Extract the (X, Y) coordinate from the center of the cell holding the provided text.  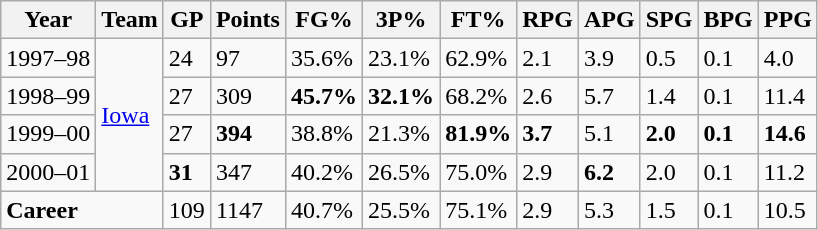
2.6 (548, 96)
FT% (478, 20)
RPG (548, 20)
1999–00 (48, 134)
40.7% (324, 210)
35.6% (324, 58)
14.6 (788, 134)
2000–01 (48, 172)
3.9 (609, 58)
APG (609, 20)
394 (248, 134)
26.5% (402, 172)
1.4 (669, 96)
11.4 (788, 96)
10.5 (788, 210)
1998–99 (48, 96)
3P% (402, 20)
3.7 (548, 134)
Points (248, 20)
21.3% (402, 134)
0.5 (669, 58)
1.5 (669, 210)
5.3 (609, 210)
2.1 (548, 58)
68.2% (478, 96)
75.1% (478, 210)
6.2 (609, 172)
309 (248, 96)
BPG (728, 20)
45.7% (324, 96)
32.1% (402, 96)
31 (186, 172)
62.9% (478, 58)
25.5% (402, 210)
5.7 (609, 96)
SPG (669, 20)
11.2 (788, 172)
75.0% (478, 172)
1147 (248, 210)
Career (82, 210)
Year (48, 20)
5.1 (609, 134)
347 (248, 172)
GP (186, 20)
109 (186, 210)
23.1% (402, 58)
4.0 (788, 58)
Iowa (130, 115)
38.8% (324, 134)
1997–98 (48, 58)
FG% (324, 20)
97 (248, 58)
Team (130, 20)
PPG (788, 20)
81.9% (478, 134)
24 (186, 58)
40.2% (324, 172)
